Find where the given text appears and provide that cell's center as [x, y] coordinate. 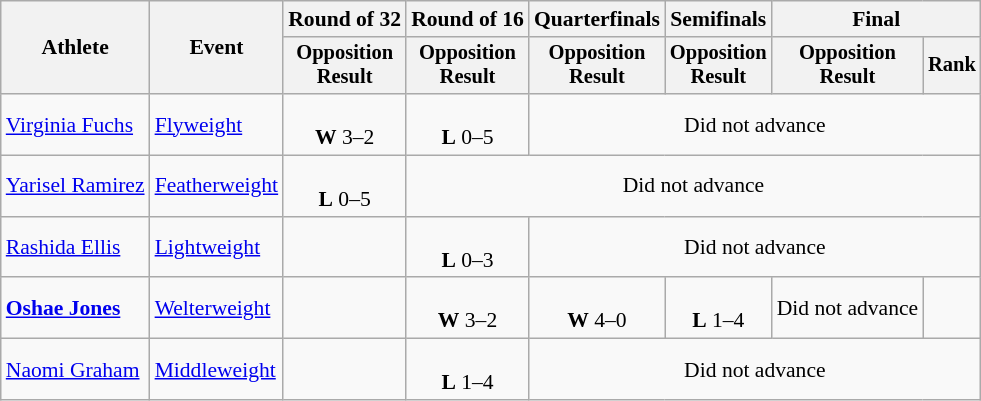
Round of 32 [344, 19]
Flyweight [217, 124]
Event [217, 48]
Round of 16 [468, 19]
Oshae Jones [76, 308]
Lightweight [217, 248]
Featherweight [217, 186]
W 4–0 [597, 308]
Yarisel Ramirez [76, 186]
Middleweight [217, 370]
Rashida Ellis [76, 248]
Final [876, 19]
Quarterfinals [597, 19]
Athlete [76, 48]
Naomi Graham [76, 370]
Rank [952, 66]
Semifinals [718, 19]
L 0–3 [468, 248]
Welterweight [217, 308]
Virginia Fuchs [76, 124]
